Return the [X, Y] coordinate for the center point of the cell that contains the specified text.  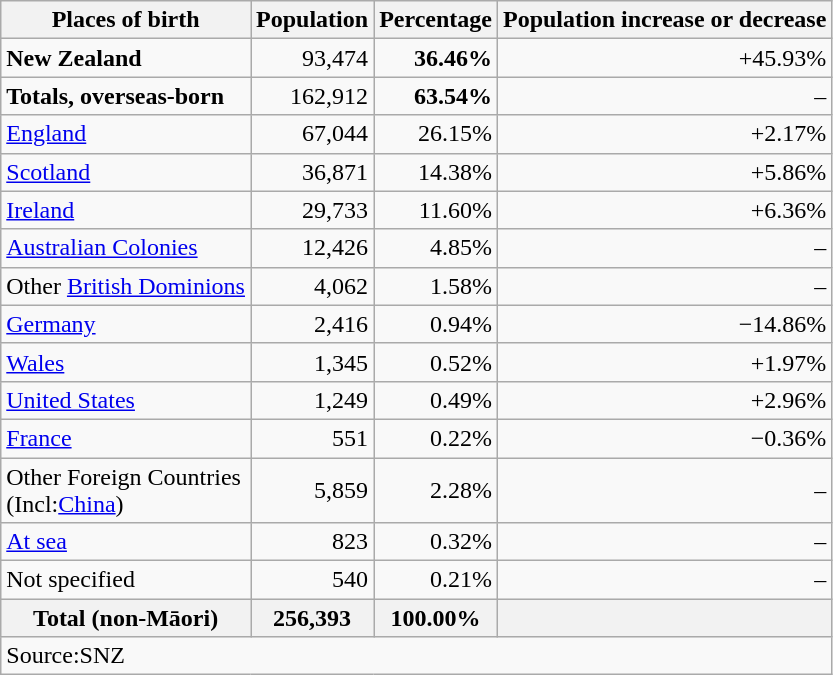
New Zealand [126, 58]
−14.86% [664, 324]
+1.97% [664, 362]
93,474 [312, 58]
36,871 [312, 172]
63.54% [436, 96]
−0.36% [664, 438]
Source:SNZ [416, 656]
Australian Colonies [126, 248]
14.38% [436, 172]
Percentage [436, 20]
540 [312, 580]
At sea [126, 542]
+5.86% [664, 172]
Totals, overseas-born [126, 96]
26.15% [436, 134]
Ireland [126, 210]
1.58% [436, 286]
29,733 [312, 210]
551 [312, 438]
Places of birth [126, 20]
United States [126, 400]
36.46% [436, 58]
2,416 [312, 324]
0.22% [436, 438]
4.85% [436, 248]
England [126, 134]
Not specified [126, 580]
Population increase or decrease [664, 20]
Other Foreign Countries (Incl:China) [126, 490]
Other British Dominions [126, 286]
4,062 [312, 286]
256,393 [312, 618]
+45.93% [664, 58]
162,912 [312, 96]
100.00% [436, 618]
0.52% [436, 362]
+2.96% [664, 400]
France [126, 438]
0.32% [436, 542]
+2.17% [664, 134]
12,426 [312, 248]
Population [312, 20]
5,859 [312, 490]
+6.36% [664, 210]
0.94% [436, 324]
823 [312, 542]
1,345 [312, 362]
Total (non-Māori) [126, 618]
Scotland [126, 172]
11.60% [436, 210]
0.49% [436, 400]
1,249 [312, 400]
2.28% [436, 490]
67,044 [312, 134]
Wales [126, 362]
0.21% [436, 580]
Germany [126, 324]
